Provide the [x, y] coordinate of the cell's center where the given text is located.  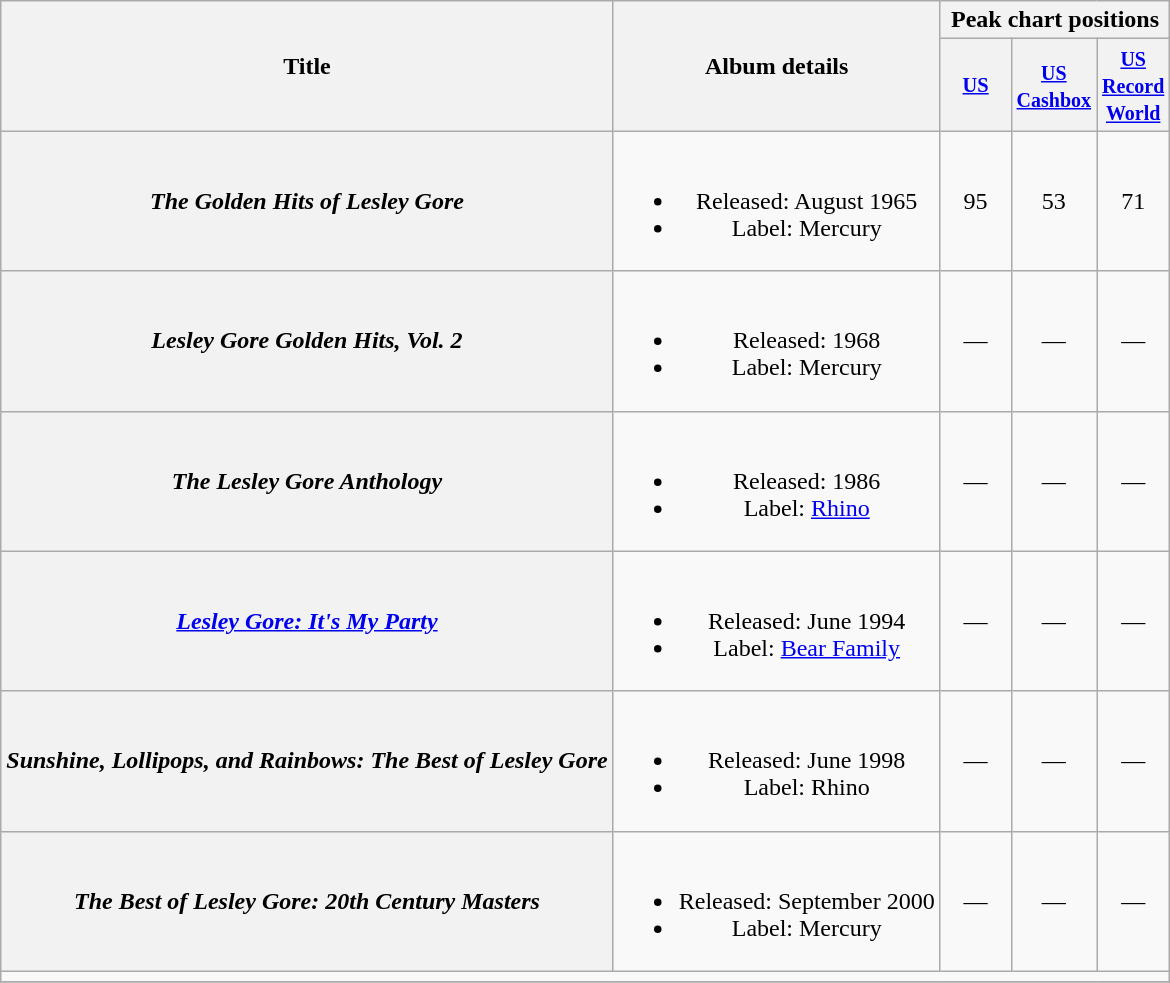
53 [1054, 201]
Lesley Gore: It's My Party [307, 621]
Released: 1968Label: Mercury [776, 341]
Released: June 1994Label: Bear Family [776, 621]
Released: 1986Label: Rhino [776, 481]
Album details [776, 66]
Peak chart positions [1055, 20]
Lesley Gore Golden Hits, Vol. 2 [307, 341]
Released: September 2000Label: Mercury [776, 901]
Title [307, 66]
Released: August 1965Label: Mercury [776, 201]
The Golden Hits of Lesley Gore [307, 201]
Released: June 1998Label: Rhino [776, 761]
USRecordWorld [1134, 85]
Sunshine, Lollipops, and Rainbows: The Best of Lesley Gore [307, 761]
US [976, 85]
The Best of Lesley Gore: 20th Century Masters [307, 901]
USCashbox [1054, 85]
The Lesley Gore Anthology [307, 481]
95 [976, 201]
71 [1134, 201]
